For the text-containing cell, return its midpoint in [x, y] coordinate format. 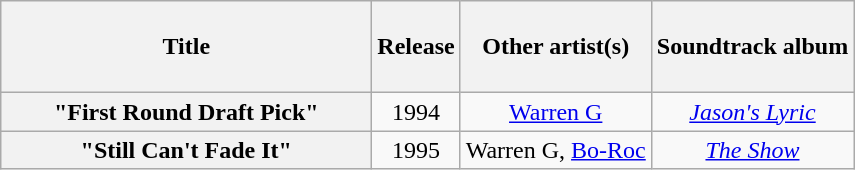
1995 [416, 150]
The Show [752, 150]
Warren G [556, 112]
"First Round Draft Pick" [186, 112]
Warren G, Bo-Roc [556, 150]
Release [416, 47]
Jason's Lyric [752, 112]
"Still Can't Fade It" [186, 150]
Other artist(s) [556, 47]
Title [186, 47]
Soundtrack album [752, 47]
1994 [416, 112]
